Return [X, Y] of the center of cell containing provided text 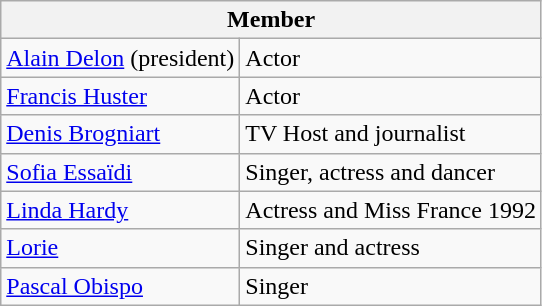
Pascal Obispo [120, 286]
Singer [391, 286]
Lorie [120, 248]
TV Host and journalist [391, 134]
Denis Brogniart [120, 134]
Member [272, 20]
Singer, actress and dancer [391, 172]
Alain Delon (president) [120, 58]
Linda Hardy [120, 210]
Actress and Miss France 1992 [391, 210]
Francis Huster [120, 96]
Singer and actress [391, 248]
Sofia Essaïdi [120, 172]
